Return the [X, Y] coordinate for the center point of the cell that contains the specified text.  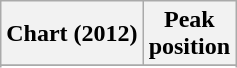
Chart (2012) [72, 34]
Peakposition [189, 34]
